Return the (x, y) coordinate for the center point of the cell that contains the specified text.  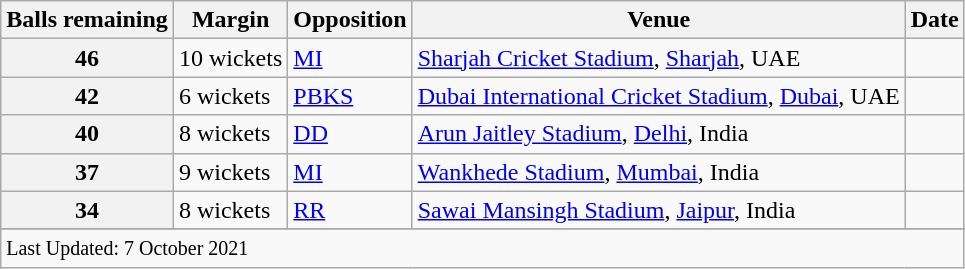
Opposition (350, 20)
10 wickets (230, 58)
Sharjah Cricket Stadium, Sharjah, UAE (658, 58)
Date (934, 20)
Last Updated: 7 October 2021 (482, 248)
42 (88, 96)
46 (88, 58)
PBKS (350, 96)
37 (88, 172)
Dubai International Cricket Stadium, Dubai, UAE (658, 96)
Balls remaining (88, 20)
Arun Jaitley Stadium, Delhi, India (658, 134)
RR (350, 210)
34 (88, 210)
Sawai Mansingh Stadium, Jaipur, India (658, 210)
40 (88, 134)
6 wickets (230, 96)
Venue (658, 20)
Wankhede Stadium, Mumbai, India (658, 172)
9 wickets (230, 172)
DD (350, 134)
Margin (230, 20)
